Search for the cell housing the specified text and yield its [x, y] center coordinate. 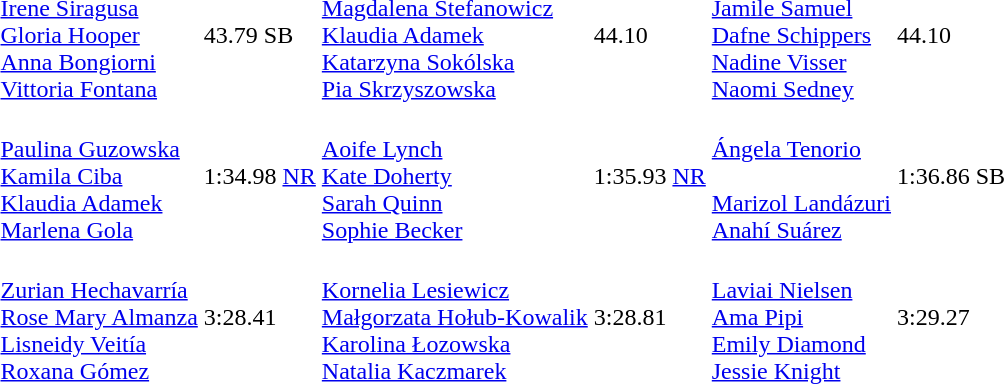
1:35.93 NR [650, 176]
Aoife LynchKate DohertySarah QuinnSophie Becker [454, 176]
1:34.98 NR [260, 176]
Ángela TenorioMarizol LandázuriAnahí Suárez [801, 176]
